From the cell containing the given text, extract its center point as (X, Y) coordinate. 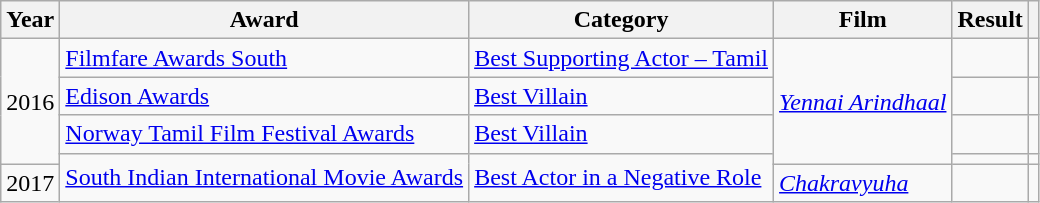
Award (264, 20)
Category (622, 20)
2017 (30, 183)
Yennai Arindhaal (863, 102)
2016 (30, 102)
Edison Awards (264, 96)
Film (863, 20)
Best Supporting Actor – Tamil (622, 58)
Best Actor in a Negative Role (622, 178)
Chakravyuha (863, 183)
Year (30, 20)
Norway Tamil Film Festival Awards (264, 134)
Filmfare Awards South (264, 58)
Result (990, 20)
South Indian International Movie Awards (264, 178)
